Detect which cell encompasses the target text, then output its [X, Y] center coordinate. 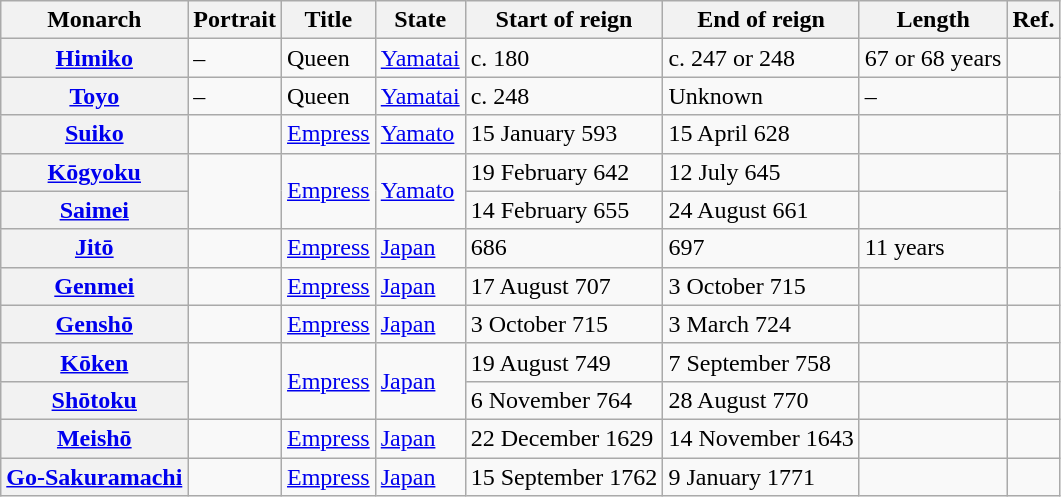
17 August 707 [564, 286]
7 September 758 [761, 362]
28 August 770 [761, 400]
14 November 1643 [761, 438]
Meishō [94, 438]
15 September 1762 [564, 477]
c. 248 [564, 96]
14 February 655 [564, 210]
Title [329, 20]
State [420, 20]
11 years [933, 248]
19 February 642 [564, 172]
12 July 645 [761, 172]
6 November 764 [564, 400]
15 January 593 [564, 134]
Kōgyoku [94, 172]
c. 247 or 248 [761, 58]
Jitō [94, 248]
Portrait [235, 20]
Unknown [761, 96]
697 [761, 248]
Ref. [1034, 20]
22 December 1629 [564, 438]
c. 180 [564, 58]
686 [564, 248]
Length [933, 20]
Start of reign [564, 20]
End of reign [761, 20]
Shōtoku [94, 400]
24 August 661 [761, 210]
Himiko [94, 58]
Genmei [94, 286]
Kōken [94, 362]
Toyo [94, 96]
Monarch [94, 20]
Genshō [94, 324]
Go-Sakuramachi [94, 477]
67 or 68 years [933, 58]
15 April 628 [761, 134]
9 January 1771 [761, 477]
19 August 749 [564, 362]
Suiko [94, 134]
3 March 724 [761, 324]
Saimei [94, 210]
